Capture the cell that displays the provided text and extract its [X, Y] central coordinate. 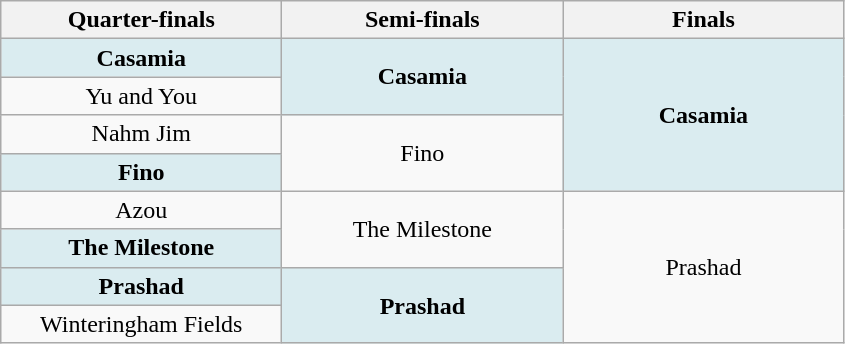
Azou [142, 210]
Semi-finals [422, 20]
Quarter-finals [142, 20]
Yu and You [142, 96]
Nahm Jim [142, 134]
Finals [704, 20]
Winteringham Fields [142, 324]
